From the cell containing the given text, extract its center point as [x, y] coordinate. 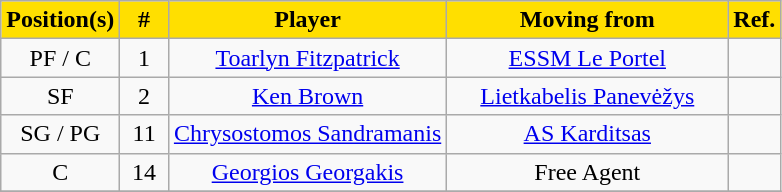
14 [144, 172]
AS Karditsas [588, 134]
Player [307, 20]
Toarlyn Fitzpatrick [307, 58]
Ref. [754, 20]
Lietkabelis Panevėžys [588, 96]
1 [144, 58]
SF [60, 96]
ESSM Le Portel [588, 58]
11 [144, 134]
PF / C [60, 58]
SG / PG [60, 134]
Free Agent [588, 172]
Georgios Georgakis [307, 172]
Position(s) [60, 20]
Chrysostomos Sandramanis [307, 134]
# [144, 20]
C [60, 172]
Ken Brown [307, 96]
Moving from [588, 20]
2 [144, 96]
